Extract the [X, Y] coordinate from the center of the cell holding the provided text.  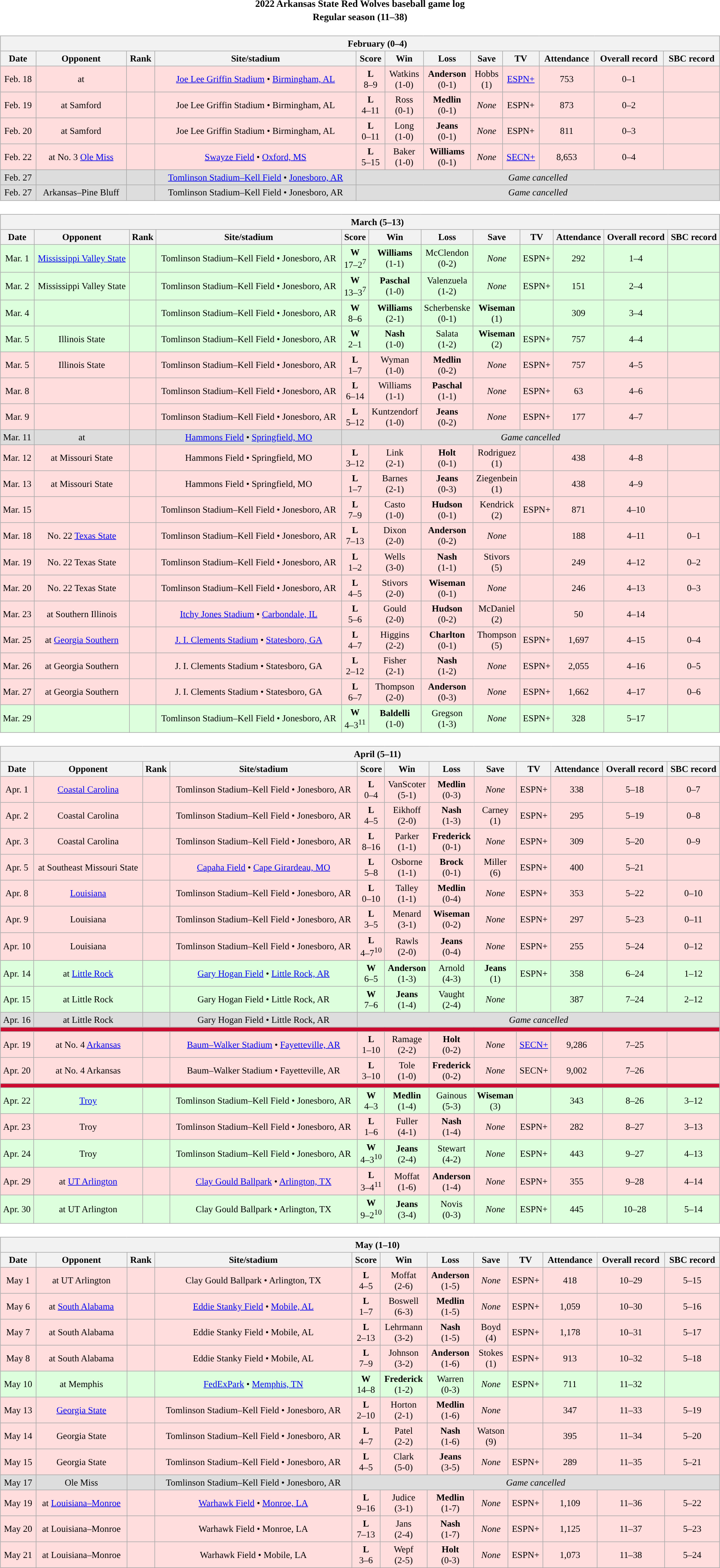
50 [579, 614]
10–32 [631, 1358]
Paschal(1-0) [395, 286]
W2–1 [355, 339]
0–5 [693, 666]
May 21 [18, 1555]
1–12 [693, 973]
Medlin(0-2) [447, 365]
Wepf(2-5) [403, 1555]
at No. 3 Ole Miss [81, 157]
Apr. 3 [17, 842]
11–36 [631, 1503]
May 15 [18, 1462]
0–9 [693, 842]
W14–8 [366, 1384]
Mar. 1 [17, 258]
Jeans(3-4) [407, 1209]
0–12 [693, 946]
Thompson(5) [497, 640]
Wyman(1-0) [395, 365]
Vaught(2-4) [452, 999]
0–10 [693, 893]
Dixon(2-0) [395, 536]
Medlin(1-7) [450, 1503]
Ziegenbein(1) [497, 484]
L1–10 [371, 1045]
Thompson(2-0) [395, 692]
Apr. 20 [17, 1070]
Medlin(1-5) [450, 1306]
Paschal(1-1) [447, 391]
1,109 [570, 1503]
Wells(3-0) [395, 562]
0–11 [693, 919]
VanScoter(5-1) [407, 790]
1,178 [570, 1332]
443 [577, 1154]
Fisher(2-1) [395, 666]
W4–310 [371, 1154]
445 [577, 1209]
347 [570, 1410]
Mar. 29 [17, 719]
Williams(0-1) [447, 157]
Kuntzendorf(1-0) [395, 417]
Nash(1-7) [450, 1529]
Medlin(1-4) [407, 1101]
4–6 [636, 391]
L2–12 [355, 666]
Valenzuela(1-2) [447, 286]
Jeans(0-3) [447, 484]
3–4 [636, 313]
Wiseman(2) [497, 339]
2,055 [579, 666]
4–7 [636, 417]
L3–6 [366, 1555]
Baker(1-0) [404, 157]
Patel(2-2) [403, 1436]
Lehrmann(3-2) [403, 1332]
Nash(1-3) [452, 815]
Apr. 2 [17, 815]
63 [579, 391]
Nash(1-1) [447, 562]
358 [577, 973]
4–16 [636, 666]
913 [570, 1358]
Feb. 20 [18, 131]
L3–411 [371, 1181]
Watkins(1-0) [404, 79]
246 [579, 588]
Link(2-1) [395, 458]
Scherbenske(0-1) [447, 313]
343 [577, 1101]
Holt(0-2) [452, 1045]
Apr. 24 [17, 1154]
Boyd(4) [491, 1332]
at Memphis [81, 1384]
Brock(0-1) [452, 868]
Stivors(5) [497, 562]
Ole Miss [81, 1483]
9,002 [577, 1070]
151 [579, 286]
4–5 [636, 365]
L5–8 [371, 868]
249 [579, 562]
Gainous(5-3) [452, 1101]
Stokes(1) [491, 1358]
11–33 [631, 1410]
400 [577, 868]
Medlin(0-3) [452, 790]
Miller(6) [495, 868]
May 17 [18, 1483]
289 [570, 1462]
Apr. 1 [17, 790]
May 8 [18, 1358]
Mar. 27 [17, 692]
Apr. 5 [17, 868]
Gregson(1-3) [447, 719]
Apr. 23 [17, 1127]
Mar. 4 [17, 313]
FedExPark • Memphis, TN [254, 1384]
L6–14 [355, 391]
Warhawk Field • Mobile, LA [254, 1555]
Kendrick(2) [497, 510]
Menard(3-1) [407, 919]
Carney(1) [495, 815]
8,653 [567, 157]
L8–9 [370, 79]
297 [577, 919]
Medlin(0-4) [452, 893]
5–14 [693, 1209]
Mar. 2 [17, 286]
L8–16 [371, 842]
Holt(0-1) [447, 458]
Mar. 12 [17, 458]
8–27 [635, 1127]
2–12 [693, 999]
873 [567, 105]
1,125 [570, 1529]
Hudson(0-1) [447, 510]
711 [570, 1384]
May (1–10) [360, 1245]
Horton(2-1) [403, 1410]
10–28 [635, 1209]
Boswell(6-3) [403, 1306]
7–26 [635, 1070]
6–24 [635, 973]
Mar. 13 [17, 484]
Mar. 18 [17, 536]
May 14 [18, 1436]
Salata(1-2) [447, 339]
McClendon(0-2) [447, 258]
Moffat(2-6) [403, 1280]
811 [567, 131]
L5–6 [355, 614]
Jeans(0-1) [447, 131]
11–32 [631, 1384]
Wiseman(3) [495, 1101]
L2–13 [366, 1332]
10–31 [631, 1332]
9–28 [635, 1181]
Nash(1-4) [452, 1127]
Eikhoff(2-0) [407, 815]
Arkansas–Pine Bluff [81, 193]
0–6 [693, 692]
February (0–4) [360, 43]
Mar. 11 [17, 437]
Medlin(0-1) [447, 105]
L1–6 [371, 1127]
Apr. 19 [17, 1045]
Williams(2-1) [395, 313]
L1–2 [355, 562]
4–17 [636, 692]
255 [577, 946]
Frederick(1-2) [403, 1384]
Feb. 22 [18, 157]
L0–4 [371, 790]
L4–710 [371, 946]
W17–27 [355, 258]
at Southern Illinois [82, 614]
Stewart(4-2) [452, 1154]
Itchy Jones Stadium • Carbondale, IL [249, 614]
Anderson(0-2) [447, 536]
Nash(1-5) [450, 1332]
Judice(3-1) [403, 1503]
4–8 [636, 458]
L5–12 [355, 417]
Hudson(0-2) [447, 614]
Jans(2-4) [403, 1529]
11–34 [631, 1436]
418 [570, 1280]
Capaha Field • Cape Girardeau, MO [264, 868]
871 [579, 510]
Jeans(2-4) [407, 1154]
W6–5 [371, 973]
Ramage(2-2) [407, 1045]
Mar. 23 [17, 614]
0–7 [693, 790]
Mar. 8 [17, 391]
355 [577, 1181]
W7–6 [371, 999]
177 [579, 417]
Long(1-0) [404, 131]
Wiseman(1) [497, 313]
Anderson(1-4) [452, 1181]
188 [579, 536]
Swayze Field • Oxford, MS [256, 157]
Apr. 22 [17, 1101]
10–29 [631, 1280]
Apr. 29 [17, 1181]
May 6 [18, 1306]
Mar. 20 [17, 588]
May 7 [18, 1332]
Anderson(0-1) [447, 79]
8–26 [635, 1101]
Rodriguez(1) [497, 458]
Nash(1-6) [450, 1436]
L0–10 [371, 893]
Mar. 19 [17, 562]
1,662 [579, 692]
Apr. 16 [17, 1020]
L3–5 [371, 919]
2–4 [636, 286]
Stivors(2-0) [395, 588]
Anderson(1-6) [450, 1358]
Warren(0-3) [450, 1384]
Holt(0-3) [450, 1555]
1,073 [570, 1555]
Medlin(1-6) [450, 1410]
L9–16 [366, 1503]
Charlton(0-1) [447, 640]
Jeans(1) [495, 973]
McDaniel(2) [497, 614]
Mar. 9 [17, 417]
Nash(1-0) [395, 339]
May 10 [18, 1384]
W8–6 [355, 313]
Fuller(4-1) [407, 1127]
Apr. 9 [17, 919]
9–27 [635, 1154]
L3–10 [371, 1070]
7–25 [635, 1045]
Jeans(1-4) [407, 999]
W4–311 [355, 719]
5–15 [692, 1280]
395 [570, 1436]
9,286 [577, 1045]
Talley(1-1) [407, 893]
387 [577, 999]
Feb. 18 [18, 79]
Clark(5-0) [403, 1462]
March (5–13) [360, 222]
Apr. 8 [17, 893]
11–38 [631, 1555]
Feb. 19 [18, 105]
292 [579, 258]
L4–11 [370, 105]
L0–11 [370, 131]
Casto(1-0) [395, 510]
Baldelli(1-0) [395, 719]
1,059 [570, 1306]
338 [577, 790]
11–37 [631, 1529]
Rawls(2-0) [407, 946]
W4–3 [371, 1101]
Anderson(1-5) [450, 1280]
Mar. 25 [17, 640]
328 [579, 719]
Hobbs(1) [487, 79]
4–9 [636, 484]
Jeans(0-4) [452, 946]
10–30 [631, 1306]
at Southeast Missouri State [88, 868]
Osborne(1-1) [407, 868]
May 20 [18, 1529]
Apr. 15 [17, 999]
7–24 [635, 999]
Jeans(0-2) [447, 417]
L3–12 [355, 458]
W13–37 [355, 286]
295 [577, 815]
May 13 [18, 1410]
Jeans(3-5) [450, 1462]
May 1 [18, 1280]
3–13 [693, 1127]
Mar. 15 [17, 510]
Apr. 14 [17, 973]
Gould(2-0) [395, 614]
Moffat(1-6) [407, 1181]
753 [567, 79]
Novis(0-3) [452, 1209]
353 [577, 893]
Parker(1-1) [407, 842]
Watson(9) [491, 1436]
Tole(1-0) [407, 1070]
Anderson(0-3) [447, 692]
1–4 [636, 258]
11–35 [631, 1462]
Johnson(3-2) [403, 1358]
Apr. 10 [17, 946]
Nash(1-2) [447, 666]
April (5–11) [360, 754]
May 19 [18, 1503]
4–15 [636, 640]
5–16 [692, 1306]
Ross(0-1) [404, 105]
282 [577, 1127]
Wiseman(0-2) [452, 919]
Barnes(2-1) [395, 484]
Higgins(2-2) [395, 640]
3–12 [693, 1101]
0–8 [693, 815]
1,697 [579, 640]
Frederick(0-2) [452, 1070]
4–10 [636, 510]
4–12 [636, 562]
Wiseman(0-1) [447, 588]
Arnold(4-3) [452, 973]
Frederick(0-1) [452, 842]
L5–15 [370, 157]
4–11 [636, 536]
Apr. 30 [17, 1209]
L6–7 [355, 692]
W9–210 [371, 1209]
Mar. 26 [17, 666]
L2–10 [366, 1410]
4–4 [636, 339]
Anderson(1-3) [407, 973]
